Pinpoint the cell where the given text exists, returning its (X, Y) midpoint coordinate. 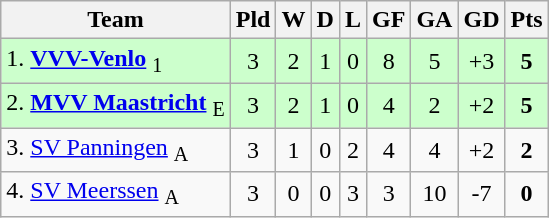
-7 (482, 194)
4. SV Meerssen A (116, 194)
10 (434, 194)
W (294, 20)
Pld (253, 20)
1. VVV-Venlo 1 (116, 61)
GA (434, 20)
3. SV Panningen A (116, 150)
GF (389, 20)
D (325, 20)
Pts (526, 20)
2. MVV Maastricht E (116, 105)
GD (482, 20)
Team (116, 20)
+3 (482, 61)
8 (389, 61)
L (352, 20)
